Output the [X, Y] coordinate of the center of the cell containing the given text.  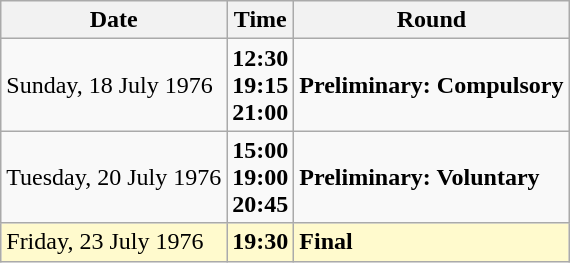
Time [260, 20]
15:0019:0020:45 [260, 177]
12:3019:1521:00 [260, 85]
Final [432, 242]
Preliminary: Voluntary [432, 177]
Preliminary: Compulsory [432, 85]
19:30 [260, 242]
Friday, 23 July 1976 [114, 242]
Tuesday, 20 July 1976 [114, 177]
Date [114, 20]
Sunday, 18 July 1976 [114, 85]
Round [432, 20]
